Find where the given text appears and provide that cell's center as (x, y) coordinate. 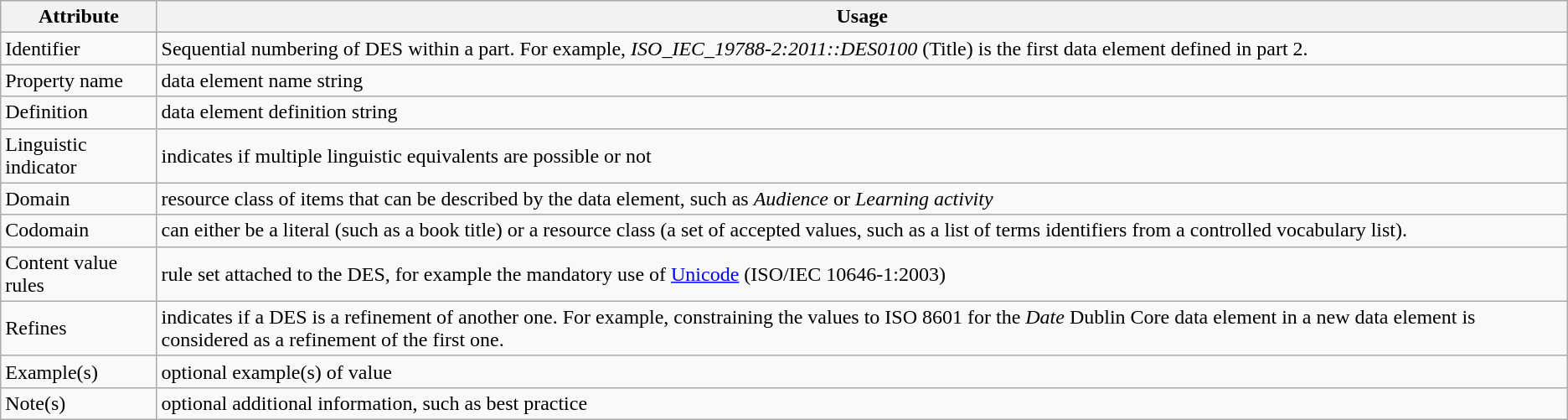
Property name (79, 80)
Refines (79, 329)
Example(s) (79, 371)
Definition (79, 112)
optional additional information, such as best practice (862, 403)
Linguistic indicator (79, 156)
data element definition string (862, 112)
optional example(s) of value (862, 371)
Sequential numbering of DES within a part. For example, ISO_IEC_19788-2:2011::DES0100 (Title) is the first data element defined in part 2. (862, 49)
Identifier (79, 49)
Content value rules (79, 273)
Domain (79, 199)
Codomain (79, 231)
resource class of items that can be described by the data element, such as Audience or Learning activity (862, 199)
Attribute (79, 17)
indicates if multiple linguistic equivalents are possible or not (862, 156)
Note(s) (79, 403)
data element name string (862, 80)
Usage (862, 17)
rule set attached to the DES, for example the mandatory use of Unicode (ISO/IEC 10646-1:2003) (862, 273)
